Locate the cell with the specified text and output its [X, Y] center coordinate. 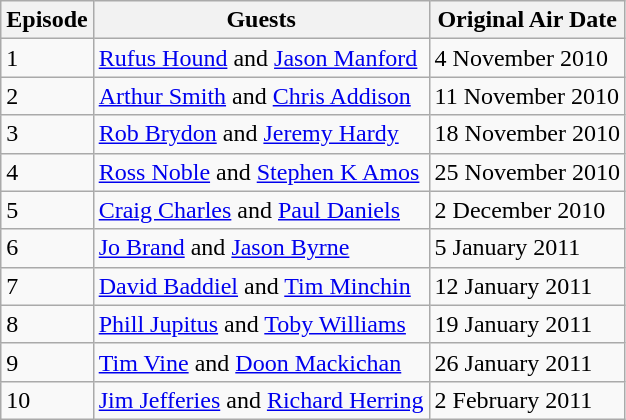
Ross Noble and Stephen K Amos [261, 172]
25 November 2010 [527, 172]
Arthur Smith and Chris Addison [261, 96]
9 [47, 362]
Guests [261, 20]
2 [47, 96]
Rob Brydon and Jeremy Hardy [261, 134]
12 January 2011 [527, 286]
Tim Vine and Doon Mackichan [261, 362]
5 [47, 210]
5 January 2011 [527, 248]
Jim Jefferies and Richard Herring [261, 400]
7 [47, 286]
Rufus Hound and Jason Manford [261, 58]
4 November 2010 [527, 58]
26 January 2011 [527, 362]
6 [47, 248]
4 [47, 172]
8 [47, 324]
Episode [47, 20]
David Baddiel and Tim Minchin [261, 286]
10 [47, 400]
2 February 2011 [527, 400]
Craig Charles and Paul Daniels [261, 210]
Original Air Date [527, 20]
3 [47, 134]
19 January 2011 [527, 324]
2 December 2010 [527, 210]
11 November 2010 [527, 96]
Jo Brand and Jason Byrne [261, 248]
18 November 2010 [527, 134]
Phill Jupitus and Toby Williams [261, 324]
1 [47, 58]
